Find where the given text appears and provide that cell's center as (x, y) coordinate. 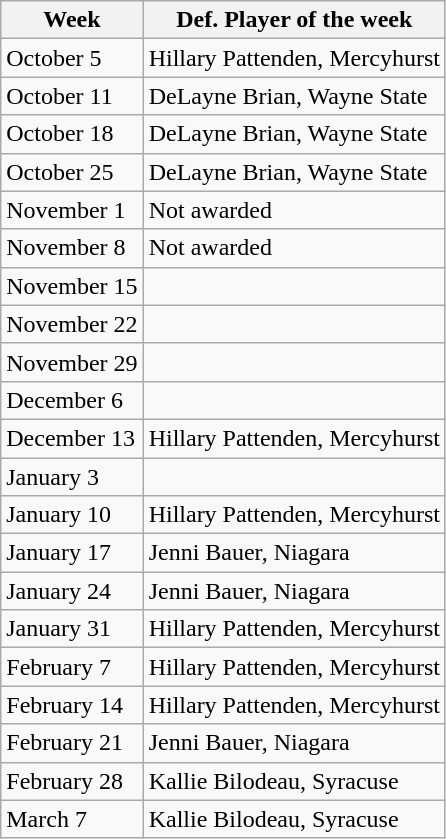
January 10 (72, 515)
January 3 (72, 477)
February 7 (72, 667)
Def. Player of the week (294, 20)
Week (72, 20)
November 8 (72, 248)
February 28 (72, 781)
March 7 (72, 819)
October 18 (72, 134)
January 17 (72, 553)
December 6 (72, 400)
November 29 (72, 362)
November 15 (72, 286)
October 5 (72, 58)
October 25 (72, 172)
October 11 (72, 96)
November 22 (72, 324)
December 13 (72, 438)
February 21 (72, 743)
November 1 (72, 210)
January 24 (72, 591)
February 14 (72, 705)
January 31 (72, 629)
